Scan for the cell matching the given text and deliver its (x, y) coordinate at center. 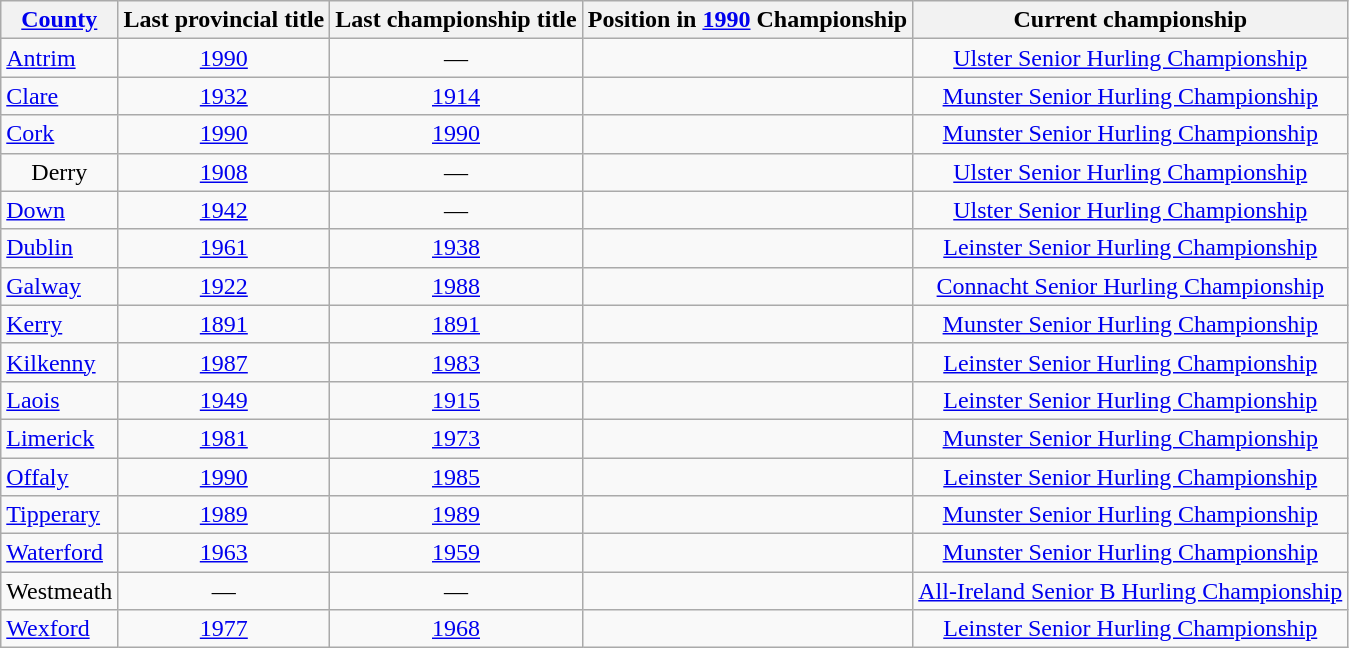
Cork (60, 134)
Dublin (60, 248)
Last provincial title (224, 20)
1968 (456, 629)
Connacht Senior Hurling Championship (1130, 286)
1983 (456, 362)
1985 (456, 477)
1942 (224, 210)
Laois (60, 400)
1977 (224, 629)
1922 (224, 286)
1981 (224, 438)
1988 (456, 286)
Offaly (60, 477)
Tipperary (60, 515)
Westmeath (60, 591)
1908 (224, 172)
1932 (224, 96)
Galway (60, 286)
Kilkenny (60, 362)
1963 (224, 553)
1961 (224, 248)
1938 (456, 248)
All-Ireland Senior B Hurling Championship (1130, 591)
Wexford (60, 629)
Waterford (60, 553)
Kerry (60, 324)
Clare (60, 96)
Current championship (1130, 20)
Limerick (60, 438)
County (60, 20)
Derry (60, 172)
1959 (456, 553)
1915 (456, 400)
Position in 1990 Championship (748, 20)
1973 (456, 438)
Down (60, 210)
1987 (224, 362)
Antrim (60, 58)
1949 (224, 400)
Last championship title (456, 20)
1914 (456, 96)
